Determine the (x, y) coordinate at the center of the cell enclosing the given text.  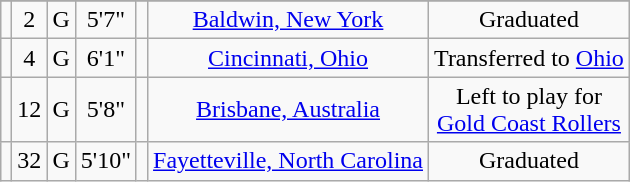
6'1" (106, 58)
Cincinnati, Ohio (288, 58)
5'8" (106, 110)
32 (30, 161)
Left to play forGold Coast Rollers (530, 110)
4 (30, 58)
Baldwin, New York (288, 20)
2 (30, 20)
5'10" (106, 161)
Brisbane, Australia (288, 110)
Fayetteville, North Carolina (288, 161)
12 (30, 110)
Transferred to Ohio (530, 58)
5'7" (106, 20)
